Find where the given text appears and provide that cell's center as (X, Y) coordinate. 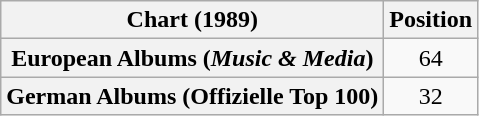
German Albums (Offizielle Top 100) (192, 96)
32 (431, 96)
64 (431, 58)
European Albums (Music & Media) (192, 58)
Position (431, 20)
Chart (1989) (192, 20)
